For the text-containing cell, return its midpoint in (X, Y) coordinate format. 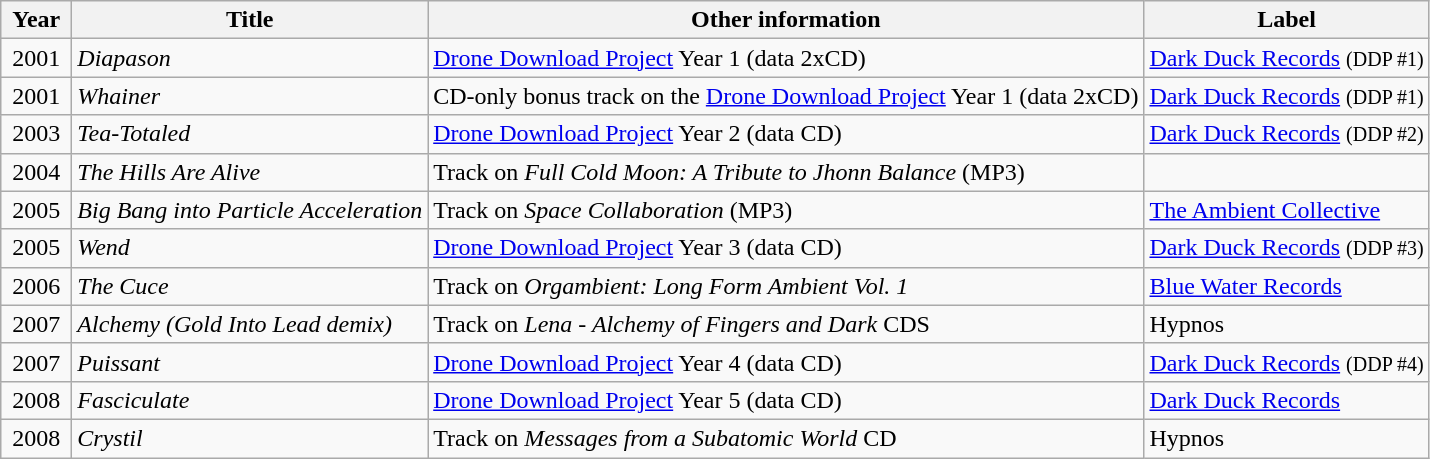
Year (36, 20)
Label (1286, 20)
Drone Download Project Year 3 (data CD) (786, 248)
Alchemy (Gold Into Lead demix) (250, 324)
Dark Duck Records (DDP #3) (1286, 248)
Track on Lena - Alchemy of Fingers and Dark CDS (786, 324)
Drone Download Project Year 5 (data CD) (786, 400)
Tea-Totaled (250, 134)
Fasciculate (250, 400)
Puissant (250, 362)
Drone Download Project Year 2 (data CD) (786, 134)
Wend (250, 248)
Dark Duck Records (1286, 400)
Blue Water Records (1286, 286)
Crystil (250, 438)
Whainer (250, 96)
Dark Duck Records (DDP #4) (1286, 362)
Track on Messages from a Subatomic World CD (786, 438)
Dark Duck Records (DDP #2) (1286, 134)
2004 (36, 172)
Big Bang into Particle Acceleration (250, 210)
Other information (786, 20)
Title (250, 20)
2006 (36, 286)
Drone Download Project Year 1 (data 2xCD) (786, 58)
Track on Space Collaboration (MP3) (786, 210)
The Ambient Collective (1286, 210)
Track on Orgambient: Long Form Ambient Vol. 1 (786, 286)
Drone Download Project Year 4 (data CD) (786, 362)
The Hills Are Alive (250, 172)
The Cuce (250, 286)
2003 (36, 134)
Track on Full Cold Moon: A Tribute to Jhonn Balance (MP3) (786, 172)
CD-only bonus track on the Drone Download Project Year 1 (data 2xCD) (786, 96)
Diapason (250, 58)
